Capture the cell that displays the provided text and extract its (X, Y) central coordinate. 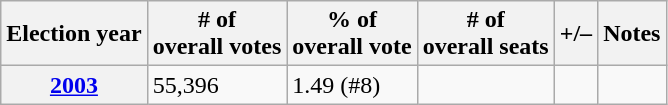
Notes (632, 34)
1.49 (#8) (352, 85)
55,396 (217, 85)
+/– (576, 34)
Election year (74, 34)
# ofoverall votes (217, 34)
# ofoverall seats (486, 34)
% ofoverall vote (352, 34)
2003 (74, 85)
